Determine the (x, y) coordinate at the center of the cell enclosing the given text.  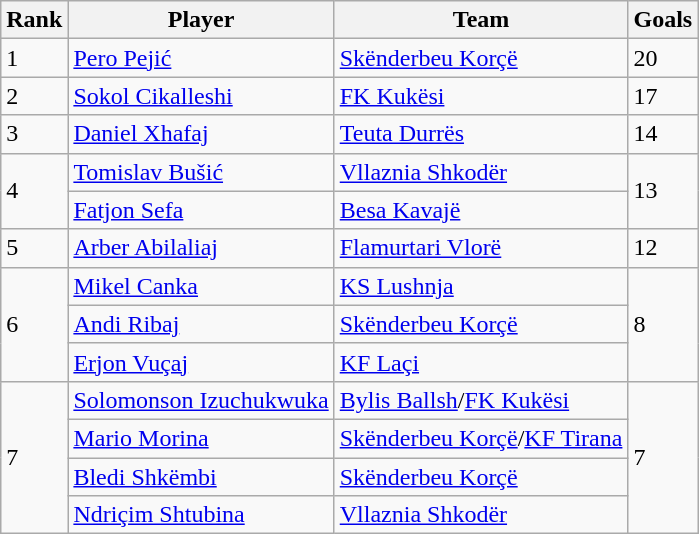
Ndriçim Shtubina (201, 515)
Skënderbeu Korçë/KF Tirana (481, 438)
KS Lushnja (481, 286)
Mikel Canka (201, 286)
Erjon Vuçaj (201, 362)
Bylis Ballsh/FK Kukësi (481, 400)
Pero Pejić (201, 58)
Player (201, 20)
Solomonson Izuchukwuka (201, 400)
Mario Morina (201, 438)
Sokol Cikalleshi (201, 96)
5 (34, 248)
20 (663, 58)
Tomislav Bušić (201, 172)
1 (34, 58)
14 (663, 134)
Teuta Durrës (481, 134)
Goals (663, 20)
17 (663, 96)
Flamurtari Vlorë (481, 248)
4 (34, 191)
Team (481, 20)
Besa Kavajë (481, 210)
KF Laçi (481, 362)
Andi Ribaj (201, 324)
8 (663, 324)
6 (34, 324)
Bledi Shkëmbi (201, 477)
Daniel Xhafaj (201, 134)
FK Kukësi (481, 96)
13 (663, 191)
2 (34, 96)
Rank (34, 20)
Fatjon Sefa (201, 210)
Arber Abilaliaj (201, 248)
12 (663, 248)
3 (34, 134)
